Pinpoint the cell where the given text exists, returning its (X, Y) midpoint coordinate. 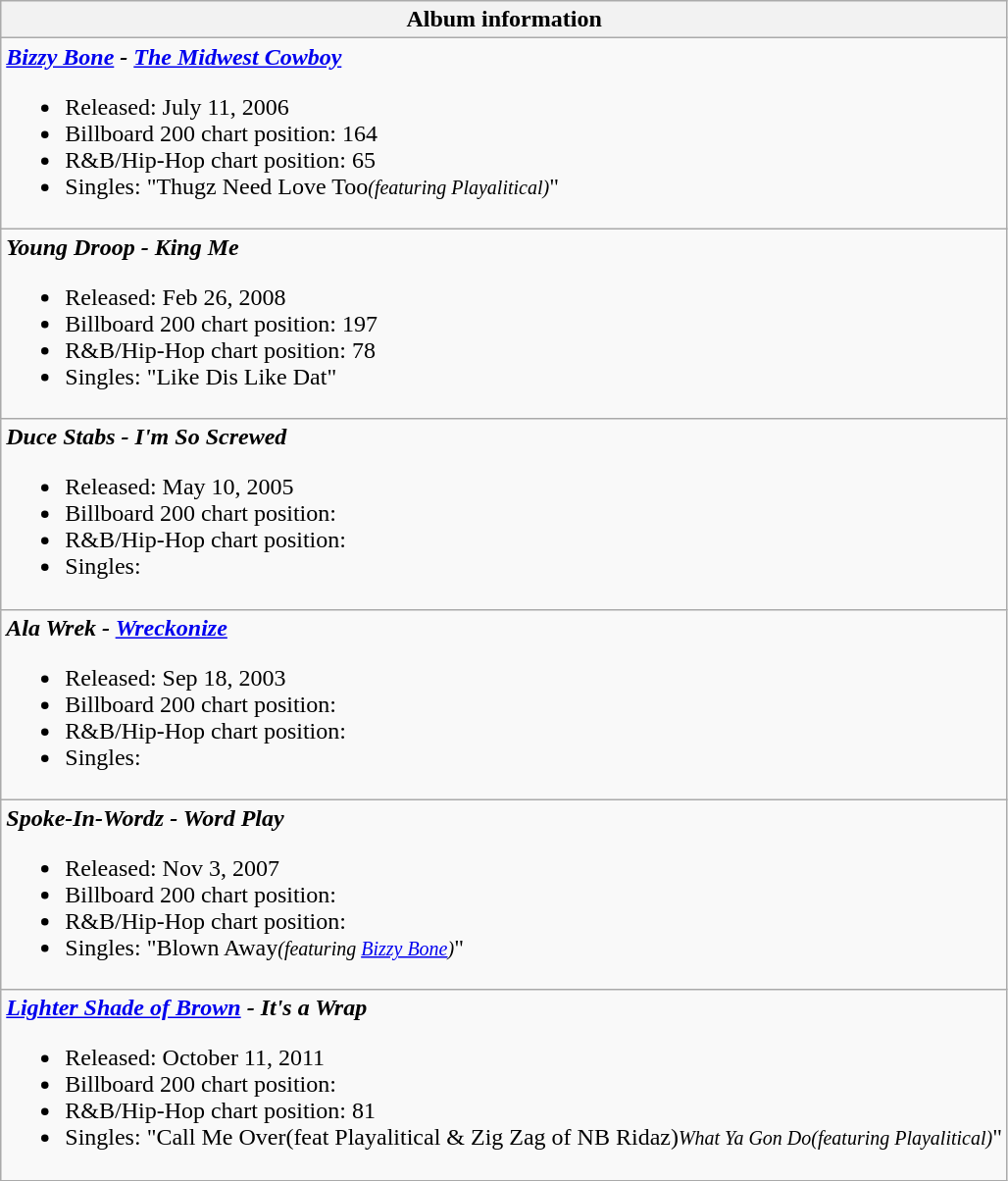
Duce Stabs - I'm So ScrewedReleased: May 10, 2005Billboard 200 chart position:R&B/Hip-Hop chart position:Singles: (504, 514)
Album information (504, 20)
Young Droop - King MeReleased: Feb 26, 2008Billboard 200 chart position: 197R&B/Hip-Hop chart position: 78Singles: "Like Dis Like Dat" (504, 324)
Spoke-In-Wordz - Word PlayReleased: Nov 3, 2007Billboard 200 chart position:R&B/Hip-Hop chart position:Singles: "Blown Away(featuring Bizzy Bone)" (504, 895)
Ala Wrek - WreckonizeReleased: Sep 18, 2003Billboard 200 chart position:R&B/Hip-Hop chart position:Singles: (504, 704)
